Return [x, y] of the center of cell containing provided text 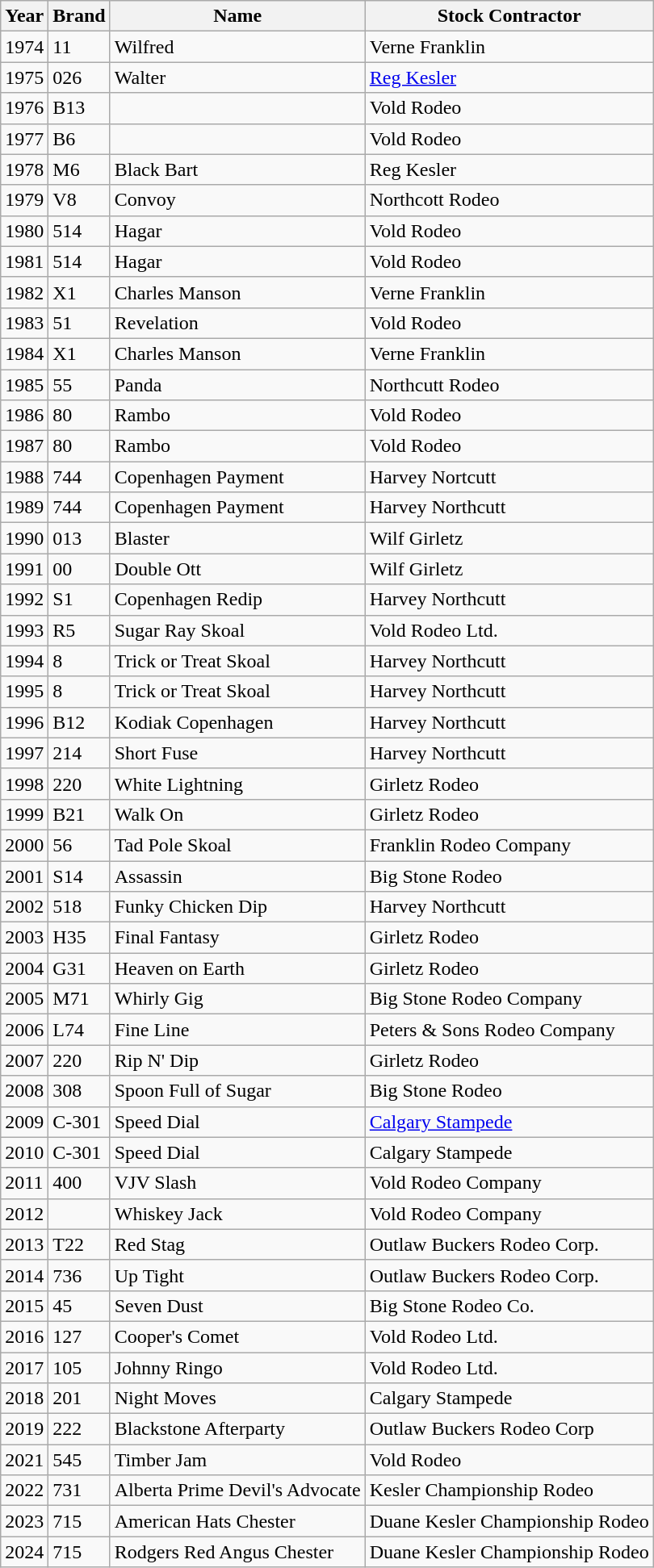
Harvey Nortcutt [509, 477]
Assassin [237, 876]
Double Ott [237, 569]
1985 [24, 385]
Sugar Ray Skoal [237, 630]
2004 [24, 968]
308 [79, 1091]
518 [79, 907]
1992 [24, 600]
2022 [24, 1491]
Walk On [237, 814]
S14 [79, 876]
Brand [79, 16]
1999 [24, 814]
White Lightning [237, 784]
Peters & Sons Rodeo Company [509, 1030]
1977 [24, 139]
L74 [79, 1030]
Whiskey Jack [237, 1214]
2006 [24, 1030]
Kodiak Copenhagen [237, 722]
2017 [24, 1368]
2002 [24, 907]
Alberta Prime Devil's Advocate [237, 1491]
1990 [24, 538]
1994 [24, 661]
222 [79, 1429]
2007 [24, 1060]
R5 [79, 630]
Panda [237, 385]
2012 [24, 1214]
55 [79, 385]
B21 [79, 814]
Rip N' Dip [237, 1060]
Blaster [237, 538]
1984 [24, 353]
Kesler Championship Rodeo [509, 1491]
VJV Slash [237, 1183]
G31 [79, 968]
400 [79, 1183]
1996 [24, 722]
2018 [24, 1399]
545 [79, 1460]
2013 [24, 1244]
013 [79, 538]
B13 [79, 108]
Revelation [237, 323]
B12 [79, 722]
51 [79, 323]
Funky Chicken Dip [237, 907]
2016 [24, 1336]
2014 [24, 1275]
1981 [24, 261]
1998 [24, 784]
2019 [24, 1429]
2024 [24, 1552]
2023 [24, 1521]
B6 [79, 139]
Short Fuse [237, 753]
Blackstone Afterparty [237, 1429]
Walter [237, 77]
Spoon Full of Sugar [237, 1091]
Copenhagen Redip [237, 600]
11 [79, 47]
1991 [24, 569]
1988 [24, 477]
Name [237, 16]
2015 [24, 1306]
201 [79, 1399]
Up Tight [237, 1275]
2021 [24, 1460]
Outlaw Buckers Rodeo Corp [509, 1429]
1978 [24, 169]
Northcott Rodeo [509, 200]
026 [79, 77]
T22 [79, 1244]
2005 [24, 999]
2010 [24, 1152]
Convoy [237, 200]
Tad Pole Skoal [237, 845]
1974 [24, 47]
1989 [24, 508]
00 [79, 569]
1983 [24, 323]
2009 [24, 1122]
Year [24, 16]
Heaven on Earth [237, 968]
1986 [24, 416]
Timber Jam [237, 1460]
127 [79, 1336]
M6 [79, 169]
Final Fantasy [237, 938]
M71 [79, 999]
1987 [24, 446]
S1 [79, 600]
Big Stone Rodeo Co. [509, 1306]
1975 [24, 77]
2008 [24, 1091]
Night Moves [237, 1399]
1979 [24, 200]
214 [79, 753]
Stock Contractor [509, 16]
1995 [24, 692]
105 [79, 1368]
Seven Dust [237, 1306]
Red Stag [237, 1244]
Black Bart [237, 169]
2000 [24, 845]
2001 [24, 876]
V8 [79, 200]
2011 [24, 1183]
Fine Line [237, 1030]
56 [79, 845]
Rodgers Red Angus Chester [237, 1552]
736 [79, 1275]
Big Stone Rodeo Company [509, 999]
American Hats Chester [237, 1521]
H35 [79, 938]
1993 [24, 630]
Cooper's Comet [237, 1336]
731 [79, 1491]
1982 [24, 292]
Franklin Rodeo Company [509, 845]
Johnny Ringo [237, 1368]
1980 [24, 231]
2003 [24, 938]
1997 [24, 753]
Wilfred [237, 47]
45 [79, 1306]
Whirly Gig [237, 999]
Northcutt Rodeo [509, 385]
1976 [24, 108]
